Return [x, y] of the center of cell containing provided text 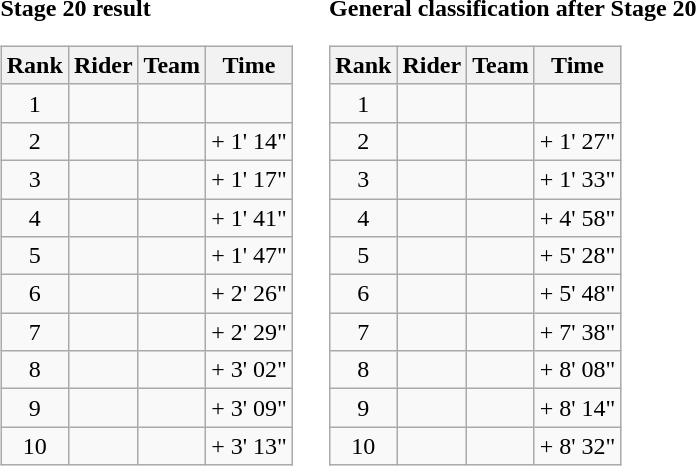
+ 8' 08" [578, 370]
+ 8' 32" [578, 446]
+ 8' 14" [578, 408]
+ 5' 48" [578, 294]
+ 7' 38" [578, 332]
+ 1' 33" [578, 179]
+ 3' 02" [250, 370]
+ 3' 13" [250, 446]
+ 1' 41" [250, 217]
+ 3' 09" [250, 408]
+ 2' 29" [250, 332]
+ 5' 28" [578, 256]
+ 1' 47" [250, 256]
+ 1' 27" [578, 141]
+ 1' 14" [250, 141]
+ 2' 26" [250, 294]
+ 4' 58" [578, 217]
+ 1' 17" [250, 179]
